Extract the [x, y] coordinate from the center of the cell holding the provided text.  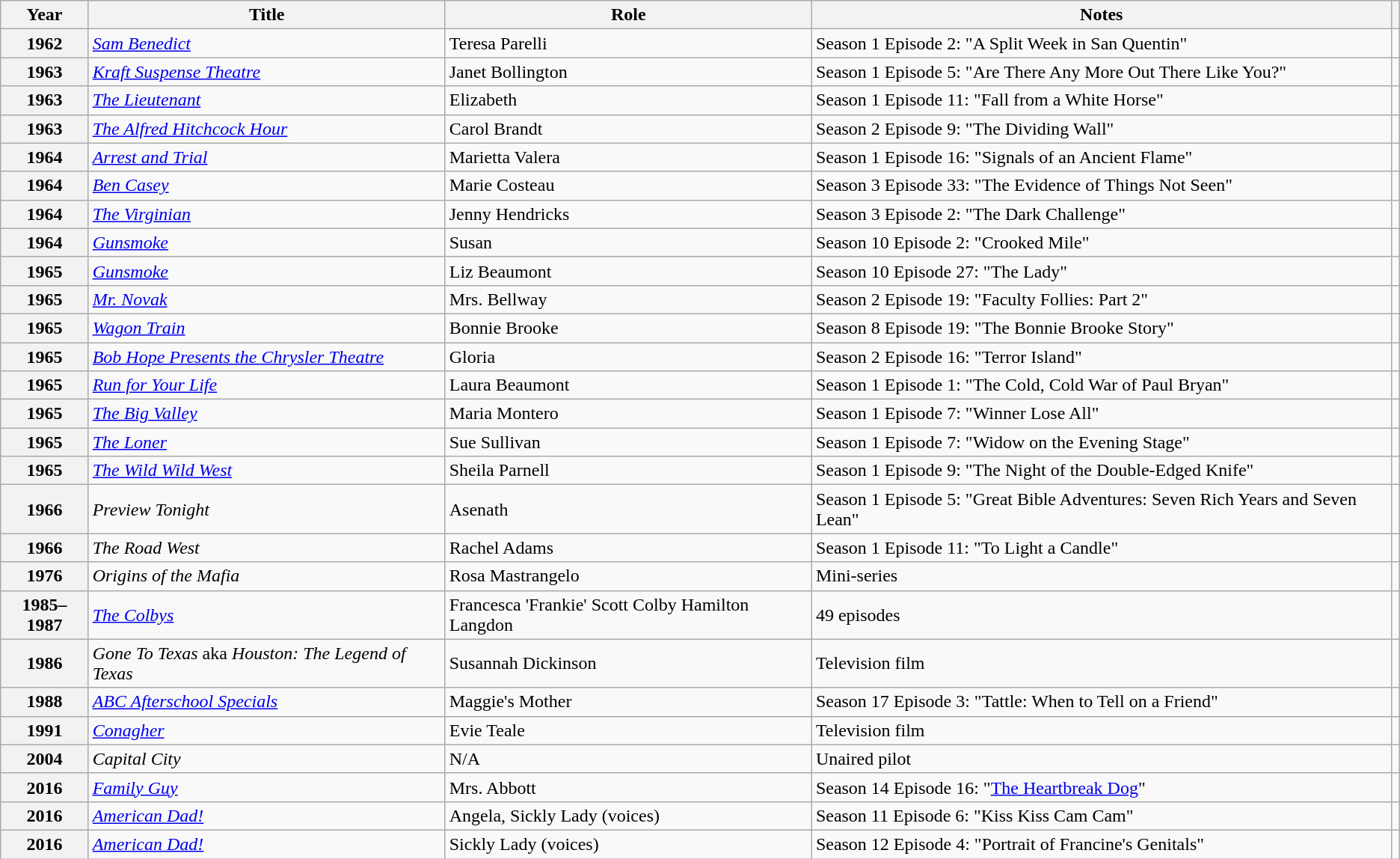
Season 1 Episode 16: "Signals of an Ancient Flame" [1101, 157]
The Road West [266, 548]
The Alfred Hitchcock Hour [266, 129]
Notes [1101, 15]
Season 1 Episode 5: "Are There Any More Out There Like You?" [1101, 72]
Elizabeth [628, 100]
Janet Bollington [628, 72]
Carol Brandt [628, 129]
Evie Teale [628, 730]
Conagher [266, 730]
2004 [45, 759]
Season 1 Episode 7: "Widow on the Evening Stage" [1101, 442]
Season 12 Episode 4: "Portrait of Francine's Genitals" [1101, 844]
Family Guy [266, 787]
Maggie's Mother [628, 702]
Unaired pilot [1101, 759]
49 episodes [1101, 615]
Bonnie Brooke [628, 328]
Season 14 Episode 16: "The Heartbreak Dog" [1101, 787]
Season 1 Episode 7: "Winner Lose All" [1101, 414]
Season 1 Episode 11: "To Light a Candle" [1101, 548]
Mini-series [1101, 576]
Susan [628, 242]
Season 1 Episode 9: "The Night of the Double-Edged Knife" [1101, 471]
Season 10 Episode 2: "Crooked Mile" [1101, 242]
N/A [628, 759]
Sue Sullivan [628, 442]
Capital City [266, 759]
Season 2 Episode 9: "The Dividing Wall" [1101, 129]
Liz Beaumont [628, 271]
The Colbys [266, 615]
Laura Beaumont [628, 385]
Season 11 Episode 6: "Kiss Kiss Cam Cam" [1101, 816]
Jenny Hendricks [628, 214]
Season 2 Episode 16: "Terror Island" [1101, 357]
Marietta Valera [628, 157]
1962 [45, 43]
Susannah Dickinson [628, 663]
Season 3 Episode 2: "The Dark Challenge" [1101, 214]
Season 2 Episode 19: "Faculty Follies: Part 2" [1101, 299]
Season 10 Episode 27: "The Lady" [1101, 271]
Marie Costeau [628, 186]
Season 8 Episode 19: "The Bonnie Brooke Story" [1101, 328]
Mrs. Bellway [628, 299]
Wagon Train [266, 328]
The Lieutenant [266, 100]
Kraft Suspense Theatre [266, 72]
Ben Casey [266, 186]
Preview Tonight [266, 509]
Gloria [628, 357]
Rachel Adams [628, 548]
Mrs. Abbott [628, 787]
Gone To Texas aka Houston: The Legend of Texas [266, 663]
Francesca 'Frankie' Scott Colby Hamilton Langdon [628, 615]
Season 1 Episode 5: "Great Bible Adventures: Seven Rich Years and Seven Lean" [1101, 509]
The Big Valley [266, 414]
1985–1987 [45, 615]
Season 1 Episode 2: "A Split Week in San Quentin" [1101, 43]
1986 [45, 663]
Sheila Parnell [628, 471]
The Wild Wild West [266, 471]
Title [266, 15]
Sam Benedict [266, 43]
1988 [45, 702]
Angela, Sickly Lady (voices) [628, 816]
ABC Afterschool Specials [266, 702]
Season 3 Episode 33: "The Evidence of Things Not Seen" [1101, 186]
Run for Your Life [266, 385]
Mr. Novak [266, 299]
The Virginian [266, 214]
Origins of the Mafia [266, 576]
Sickly Lady (voices) [628, 844]
Role [628, 15]
The Loner [266, 442]
1976 [45, 576]
Arrest and Trial [266, 157]
Bob Hope Presents the Chrysler Theatre [266, 357]
Season 17 Episode 3: "Tattle: When to Tell on a Friend" [1101, 702]
Season 1 Episode 1: "The Cold, Cold War of Paul Bryan" [1101, 385]
Maria Montero [628, 414]
Season 1 Episode 11: "Fall from a White Horse" [1101, 100]
Asenath [628, 509]
Teresa Parelli [628, 43]
Rosa Mastrangelo [628, 576]
1991 [45, 730]
Year [45, 15]
